From the cell containing the given text, extract its center point as [X, Y] coordinate. 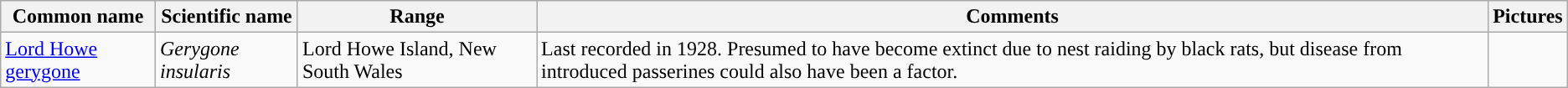
Range [417, 17]
Comments [1013, 17]
Lord Howe Island, New South Wales [417, 60]
Common name [79, 17]
Pictures [1528, 17]
Scientific name [226, 17]
Gerygone insularis [226, 60]
Lord Howe gerygone [79, 60]
